Return (x, y) of the center of cell containing provided text 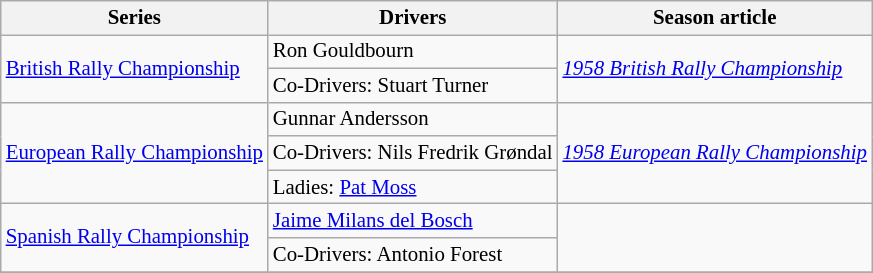
Co-Drivers: Antonio Forest (413, 255)
European Rally Championship (134, 153)
British Rally Championship (134, 68)
Jaime Milans del Bosch (413, 221)
Spanish Rally Championship (134, 238)
Series (134, 18)
Ron Gouldbourn (413, 51)
Co-Drivers: Stuart Turner (413, 85)
Ladies: Pat Moss (413, 187)
Gunnar Andersson (413, 119)
1958 British Rally Championship (715, 68)
Co-Drivers: Nils Fredrik Grøndal (413, 153)
1958 European Rally Championship (715, 153)
Season article (715, 18)
Drivers (413, 18)
